Pinpoint the cell where the given text exists, returning its [x, y] midpoint coordinate. 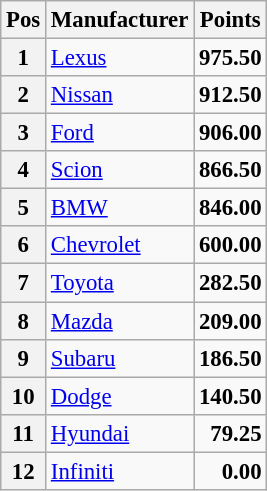
975.50 [230, 58]
Mazda [120, 321]
3 [24, 133]
4 [24, 170]
11 [24, 433]
Toyota [120, 283]
Pos [24, 20]
Hyundai [120, 433]
Manufacturer [120, 20]
912.50 [230, 95]
Nissan [120, 95]
2 [24, 95]
Chevrolet [120, 245]
Points [230, 20]
6 [24, 245]
Subaru [120, 358]
866.50 [230, 170]
1 [24, 58]
846.00 [230, 208]
140.50 [230, 396]
282.50 [230, 283]
10 [24, 396]
Lexus [120, 58]
0.00 [230, 471]
BMW [120, 208]
Infiniti [120, 471]
Scion [120, 170]
79.25 [230, 433]
8 [24, 321]
906.00 [230, 133]
186.50 [230, 358]
5 [24, 208]
9 [24, 358]
7 [24, 283]
12 [24, 471]
Dodge [120, 396]
Ford [120, 133]
600.00 [230, 245]
209.00 [230, 321]
